Output the [x, y] coordinate of the center of the cell containing the given text.  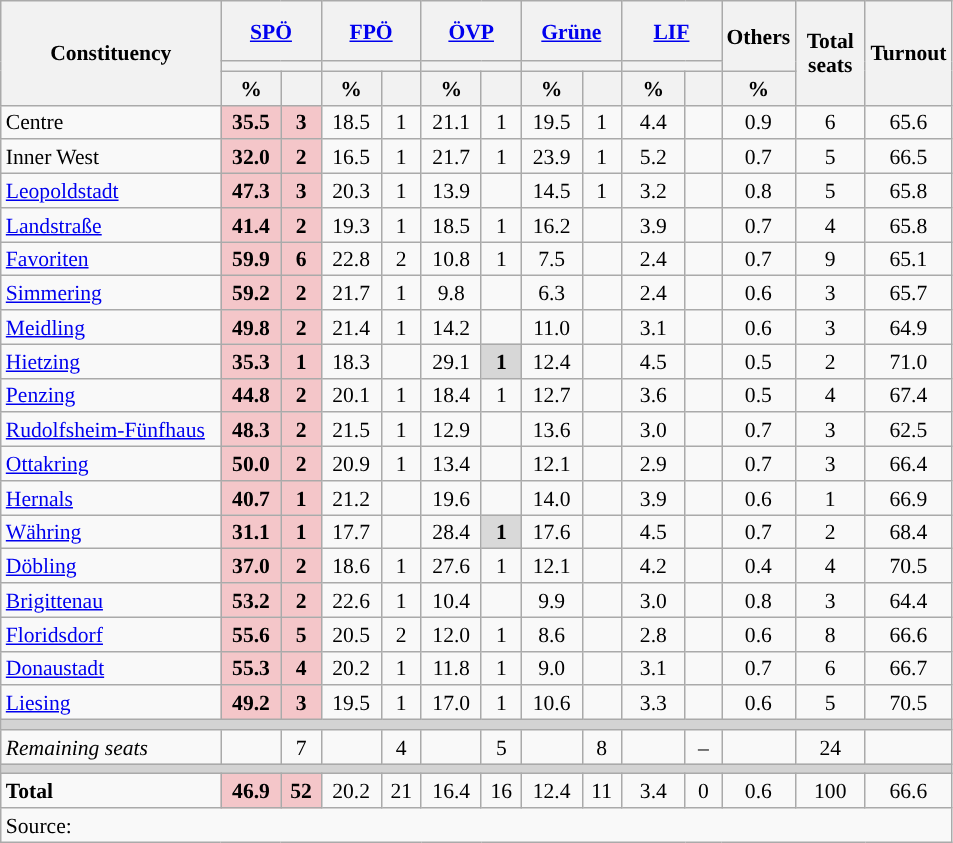
2.8 [653, 634]
Inner West [111, 157]
14.5 [552, 191]
64.4 [908, 600]
14.2 [451, 327]
13.6 [552, 430]
65.1 [908, 259]
ÖVP [471, 31]
100 [830, 791]
Hernals [111, 498]
3.3 [653, 703]
Währing [111, 532]
66.9 [908, 498]
18.4 [451, 395]
65.7 [908, 293]
20.5 [351, 634]
16.2 [552, 225]
32.0 [251, 157]
Centre [111, 122]
50.0 [251, 464]
12.0 [451, 634]
Leopoldstadt [111, 191]
49.8 [251, 327]
29.1 [451, 361]
9.0 [552, 668]
17.7 [351, 532]
66.7 [908, 668]
66.4 [908, 464]
59.9 [251, 259]
55.6 [251, 634]
11.0 [552, 327]
12.9 [451, 430]
Remaining seats [111, 747]
3.2 [653, 191]
28.4 [451, 532]
19.6 [451, 498]
Total [111, 791]
16.4 [451, 791]
7 [301, 747]
22.6 [351, 600]
SPÖ [271, 31]
20.3 [351, 191]
31.1 [251, 532]
21 [401, 791]
– [703, 747]
23.9 [552, 157]
Donaustadt [111, 668]
19.3 [351, 225]
11 [602, 791]
0.9 [759, 122]
68.4 [908, 532]
46.9 [251, 791]
Simmering [111, 293]
10.6 [552, 703]
9.9 [552, 600]
Landstraße [111, 225]
2.9 [653, 464]
Totalseats [830, 53]
27.6 [451, 566]
14.0 [552, 498]
Liesing [111, 703]
67.4 [908, 395]
Others [759, 36]
5.2 [653, 157]
Favoriten [111, 259]
4.4 [653, 122]
0 [703, 791]
21.4 [351, 327]
LIF [671, 31]
Grüne [571, 31]
35.3 [251, 361]
35.5 [251, 122]
64.9 [908, 327]
18.6 [351, 566]
24 [830, 747]
22.8 [351, 259]
Ottakring [111, 464]
9 [830, 259]
3.6 [653, 395]
71.0 [908, 361]
37.0 [251, 566]
Döbling [111, 566]
9.8 [451, 293]
11.8 [451, 668]
12.7 [552, 395]
21.2 [351, 498]
66.5 [908, 157]
18.3 [351, 361]
Brigittenau [111, 600]
8.6 [552, 634]
13.9 [451, 191]
41.4 [251, 225]
55.3 [251, 668]
65.6 [908, 122]
10.4 [451, 600]
16 [501, 791]
59.2 [251, 293]
3.4 [653, 791]
40.7 [251, 498]
52 [301, 791]
21.1 [451, 122]
20.9 [351, 464]
47.3 [251, 191]
10.8 [451, 259]
44.8 [251, 395]
FPÖ [371, 31]
Floridsdorf [111, 634]
20.1 [351, 395]
21.5 [351, 430]
49.2 [251, 703]
0.4 [759, 566]
48.3 [251, 430]
17.0 [451, 703]
62.5 [908, 430]
17.6 [552, 532]
13.4 [451, 464]
Meidling [111, 327]
Hietzing [111, 361]
Penzing [111, 395]
4.2 [653, 566]
Source: [476, 825]
53.2 [251, 600]
6.3 [552, 293]
Turnout [908, 53]
16.5 [351, 157]
Rudolfsheim-Fünfhaus [111, 430]
7.5 [552, 259]
Constituency [111, 53]
